Find where the given text appears and provide that cell's center as (X, Y) coordinate. 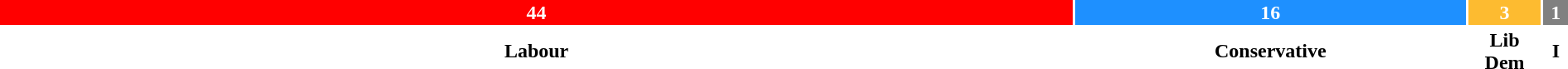
44 (536, 12)
16 (1270, 12)
1 (1556, 12)
3 (1504, 12)
